Detect which cell encompasses the target text, then output its [X, Y] center coordinate. 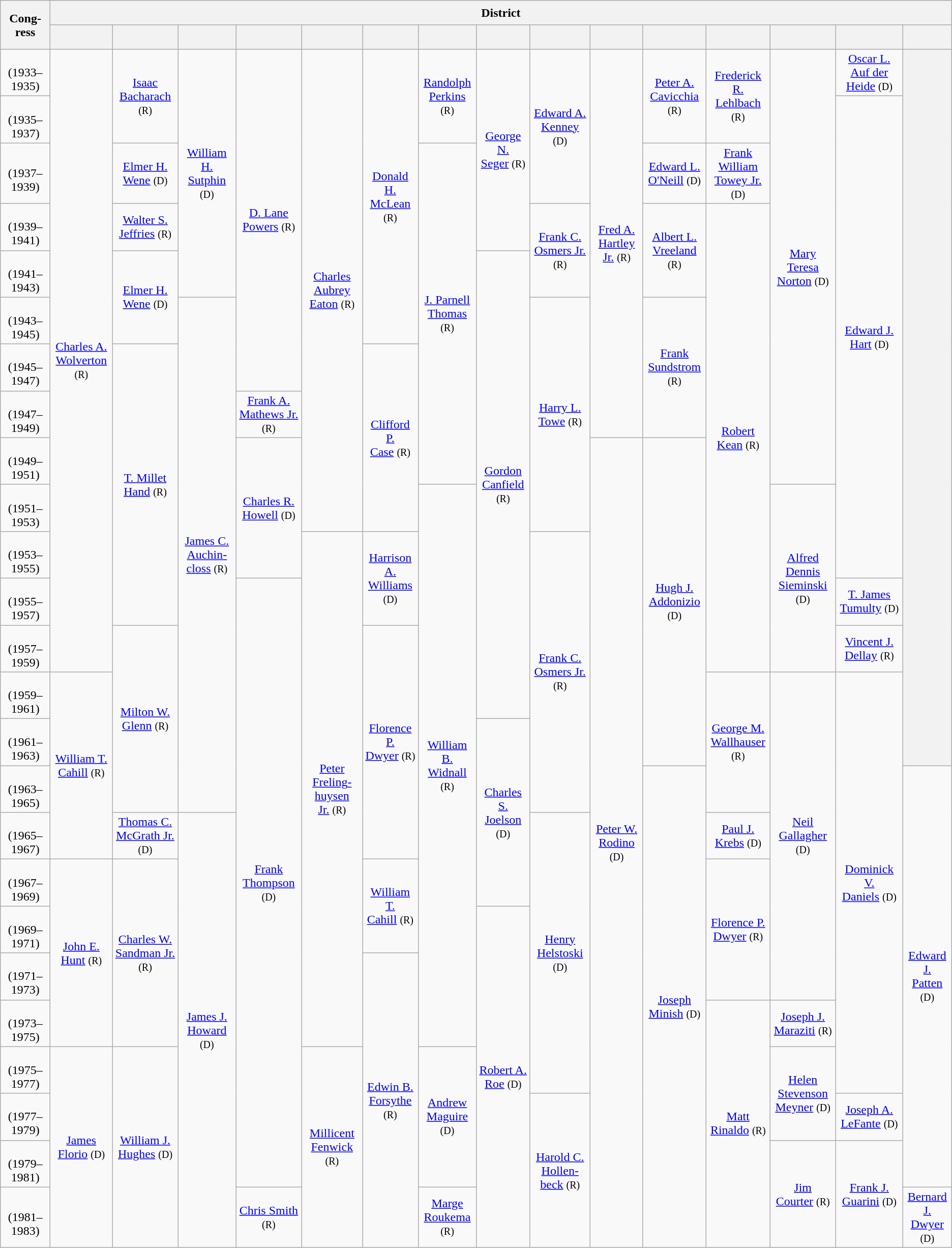
JimCourter (R) [802, 1194]
(1941–1943) [25, 274]
Peter W.Rodino (D) [616, 843]
Dominick V.Daniels (D) [869, 883]
Thomas C.McGrath Jr. (D) [145, 836]
Clifford P.Case (R) [391, 438]
Vincent J.Dellay (R) [869, 648]
(1955–1957) [25, 601]
Mary TeresaNorton (D) [802, 267]
(1961–1963) [25, 742]
Bernard J.Dwyer (D) [927, 1217]
Milton W.Glenn (R) [145, 718]
Chris Smith (R) [269, 1217]
(1971–1973) [25, 976]
IsaacBacharach (R) [145, 96]
(1967–1969) [25, 883]
(1979–1981) [25, 1164]
(1973–1975) [25, 1023]
Edwin B.Forsythe (R) [391, 1100]
William B.Widnall (R) [448, 765]
Helen Steven­sonMeyner (D) [802, 1093]
(1939–1941) [25, 227]
Walter S.Jeffries (R) [145, 227]
(1937–1939) [25, 173]
(1959–1961) [25, 695]
Edward L.O'Neill (D) [674, 173]
Edward J.Hart (D) [869, 337]
(1969–1971) [25, 930]
John E.Hunt (R) [81, 953]
James C.Auchin­closs (R) [207, 555]
William J.Hughes (D) [145, 1147]
RobertKean (R) [738, 438]
NeilGallagher (D) [802, 836]
(1957–1959) [25, 648]
GordonCanfield (R) [503, 484]
JamesFlorio (D) [81, 1147]
JosephMinish (D) [674, 1007]
Frank J.Guarini (D) [869, 1194]
Charles R.Howell (D) [269, 508]
(1953–1955) [25, 555]
HenryHelstoski (D) [560, 953]
PeterFreling­huysenJr. (R) [332, 789]
George M.Wall­hauser (R) [738, 742]
Charles S.Joelson (D) [503, 812]
(1945–1947) [25, 367]
Charles W.Sandman Jr. (R) [145, 953]
(1943–1945) [25, 321]
(1977–1979) [25, 1117]
Frederick R.Lehlbach (R) [738, 96]
Joseph J.Maraziti (R) [802, 1023]
(1975–1977) [25, 1070]
Robert A.Roe (D) [503, 1077]
Edward A.Kenney (D) [560, 126]
Harold C.Hollen­beck (R) [560, 1170]
MillicentFenwick (R) [332, 1147]
Albert L.Vreeland (R) [674, 250]
(1933–1935) [25, 73]
Charles A.Wolverton (R) [81, 361]
RandolphPerkins (R) [448, 96]
T. JamesTumulty (D) [869, 601]
Cong­ress [25, 25]
D. LanePowers (R) [269, 220]
(1965–1967) [25, 836]
Alfred DennisSieminski (D) [802, 578]
Hugh J.Addonizio (D) [674, 601]
Paul J.Krebs (D) [738, 836]
(1949–1951) [25, 461]
FrankThompson (D) [269, 882]
William H.Sutphin (D) [207, 173]
Harrison A.Williams (D) [391, 578]
(1981–1983) [25, 1217]
T. MilletHand (R) [145, 484]
James J.Howard (D) [207, 1030]
AndrewMaguire (D) [448, 1117]
(1947–1949) [25, 414]
(1963–1965) [25, 789]
Joseph A.LeFante (D) [869, 1117]
Edward J.Patten (D) [927, 977]
District [501, 13]
Frank WilliamTowey Jr. (D) [738, 173]
Oscar L.Auf der Heide (D) [869, 73]
Charles AubreyEaton (R) [332, 291]
Matt Rinaldo (R) [738, 1123]
Peter A.Cavicchia (R) [674, 96]
Harry L.Towe (R) [560, 414]
Frank A.Mathews Jr. (R) [269, 414]
(1935–1937) [25, 120]
MargeRoukema (R) [448, 1217]
J. ParnellThomas (R) [448, 313]
FrankSund­strom (R) [674, 367]
(1951–1953) [25, 508]
Fred A.Hartley Jr. (R) [616, 244]
George N.Seger (R) [503, 150]
Donald H.McLean (R) [391, 196]
